Pinpoint the cell where the given text exists, returning its (x, y) midpoint coordinate. 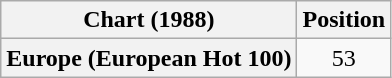
Position (344, 20)
Chart (1988) (149, 20)
53 (344, 58)
Europe (European Hot 100) (149, 58)
